Extract the [x, y] coordinate from the center of the cell holding the provided text.  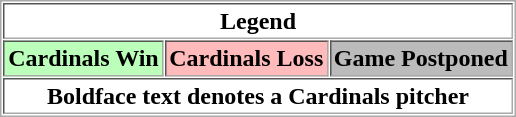
Game Postponed [420, 58]
Cardinals Loss [246, 58]
Cardinals Win [84, 58]
Legend [258, 21]
Boldface text denotes a Cardinals pitcher [258, 96]
